Provide the (X, Y) coordinate of the cell's center where the given text is located.  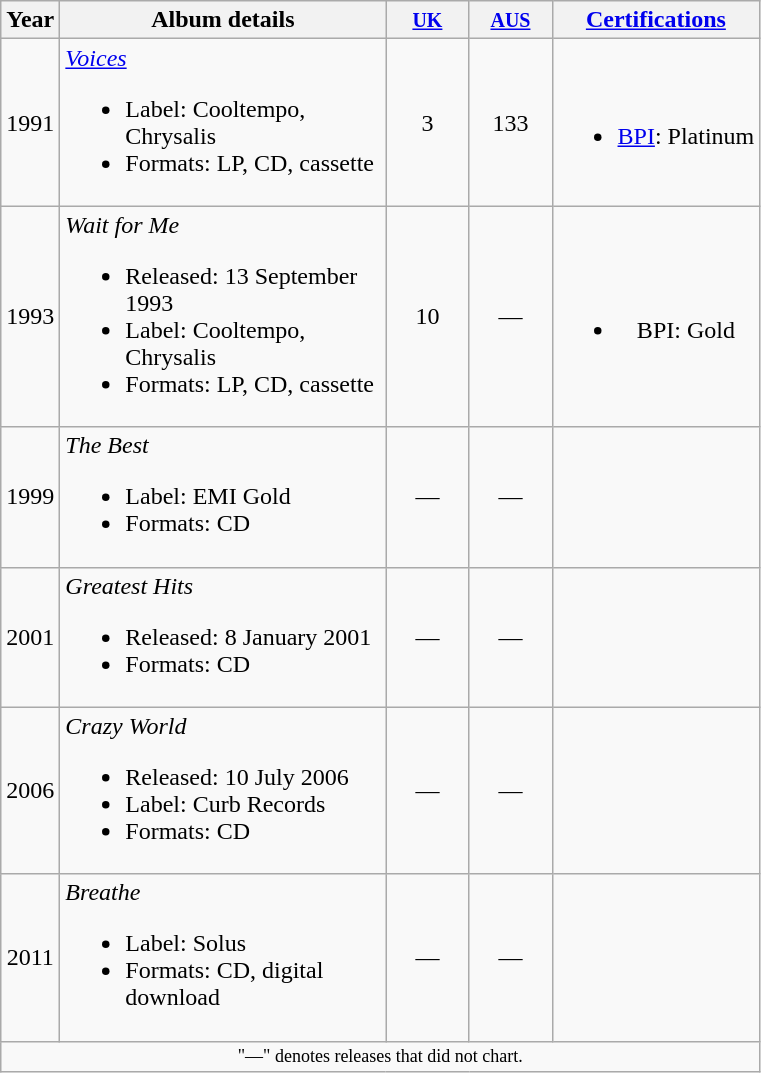
VoicesLabel: Cooltempo, ChrysalisFormats: LP, CD, cassette (223, 122)
1991 (30, 122)
Album details (223, 20)
"—" denotes releases that did not chart. (380, 1056)
BPI: Gold (656, 316)
2001 (30, 637)
BreatheLabel: SolusFormats: CD, digital download (223, 958)
Greatest HitsReleased: 8 January 2001Formats: CD (223, 637)
AUS (510, 20)
UK (428, 20)
The BestLabel: EMI GoldFormats: CD (223, 497)
2011 (30, 958)
1993 (30, 316)
Year (30, 20)
2006 (30, 790)
10 (428, 316)
3 (428, 122)
1999 (30, 497)
Crazy WorldReleased: 10 July 2006Label: Curb RecordsFormats: CD (223, 790)
Wait for MeReleased: 13 September 1993Label: Cooltempo, ChrysalisFormats: LP, CD, cassette (223, 316)
133 (510, 122)
Certifications (656, 20)
BPI: Platinum (656, 122)
